From the cell containing the given text, extract its center point as (x, y) coordinate. 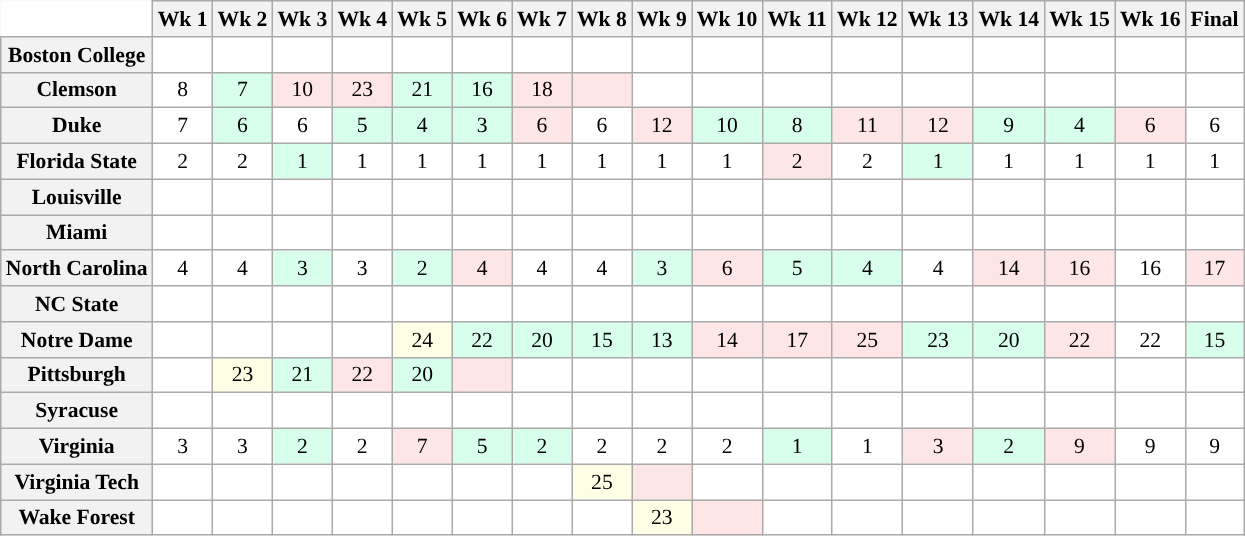
Wk 3 (302, 19)
Duke (77, 126)
Boston College (77, 55)
Wk 6 (482, 19)
11 (868, 126)
Wk 13 (938, 19)
24 (422, 340)
Wk 1 (183, 19)
Wk 16 (1150, 19)
Wake Forest (77, 518)
Wk 2 (243, 19)
Wk 7 (542, 19)
Miami (77, 233)
NC State (77, 304)
Wk 5 (422, 19)
Virginia (77, 447)
Wk 11 (797, 19)
Virginia Tech (77, 482)
Syracuse (77, 411)
13 (662, 340)
Wk 10 (728, 19)
18 (542, 90)
Wk 9 (662, 19)
Pittsburgh (77, 375)
Notre Dame (77, 340)
Wk 15 (1080, 19)
Wk 14 (1008, 19)
Wk 8 (602, 19)
Wk 12 (868, 19)
Louisville (77, 197)
Florida State (77, 162)
North Carolina (77, 269)
Final (1215, 19)
Wk 4 (362, 19)
Clemson (77, 90)
